Find where the given text appears and provide that cell's center as [x, y] coordinate. 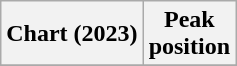
Peakposition [189, 34]
Chart (2023) [72, 34]
